Output the (x, y) coordinate of the center of the cell containing the given text.  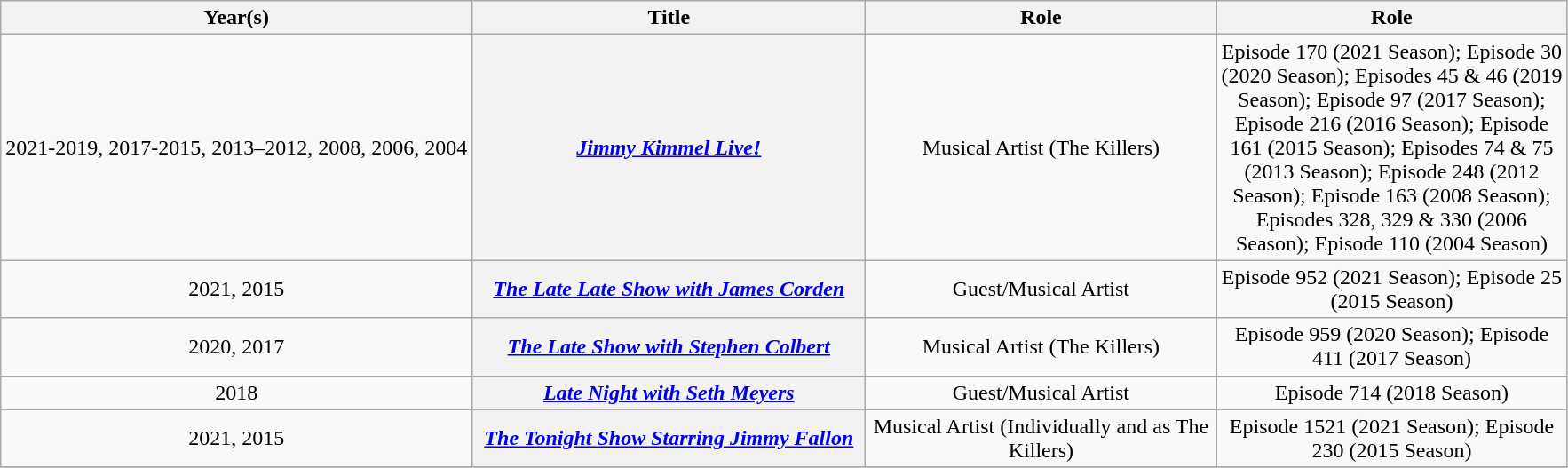
Jimmy Kimmel Live! (669, 147)
2020, 2017 (236, 346)
2021-2019, 2017-2015, 2013–2012, 2008, 2006, 2004 (236, 147)
Title (669, 18)
Late Night with Seth Meyers (669, 393)
Episode 1521 (2021 Season); Episode 230 (2015 Season) (1392, 439)
The Late Late Show with James Corden (669, 290)
Episode 714 (2018 Season) (1392, 393)
The Late Show with Stephen Colbert (669, 346)
Episode 959 (2020 Season); Episode 411 (2017 Season) (1392, 346)
2018 (236, 393)
Year(s) (236, 18)
Episode 952 (2021 Season); Episode 25 (2015 Season) (1392, 290)
The Tonight Show Starring Jimmy Fallon (669, 439)
Musical Artist (Individually and as The Killers) (1041, 439)
